From the cell containing the given text, extract its center point as [X, Y] coordinate. 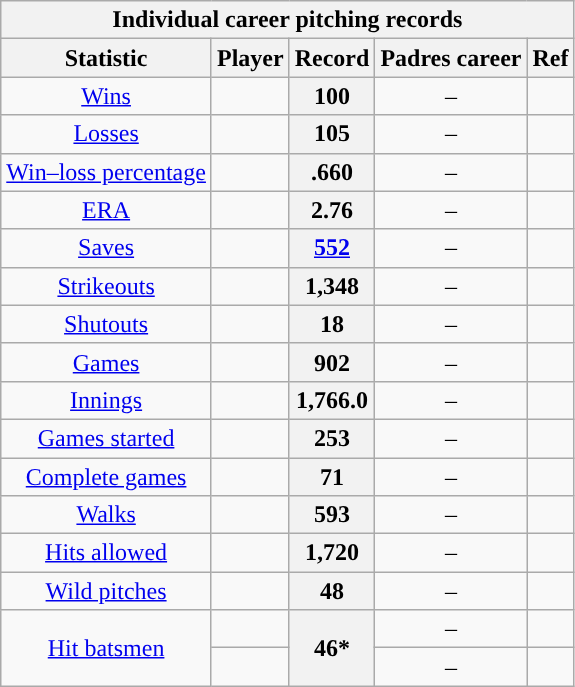
.660 [332, 172]
593 [332, 515]
Strikeouts [106, 286]
902 [332, 362]
Saves [106, 248]
253 [332, 438]
71 [332, 477]
Win–loss percentage [106, 172]
Hit batsmen [106, 648]
Padres career [451, 58]
552 [332, 248]
ERA [106, 210]
Complete games [106, 477]
Player [250, 58]
Record [332, 58]
Wild pitches [106, 591]
46* [332, 648]
1,720 [332, 553]
18 [332, 324]
2.76 [332, 210]
Shutouts [106, 324]
Hits allowed [106, 553]
Individual career pitching records [288, 20]
Statistic [106, 58]
100 [332, 96]
1,766.0 [332, 400]
Games [106, 362]
Ref [550, 58]
Innings [106, 400]
Wins [106, 96]
48 [332, 591]
Games started [106, 438]
Walks [106, 515]
Losses [106, 134]
1,348 [332, 286]
105 [332, 134]
